Extract the (x, y) coordinate from the center of the cell holding the provided text.  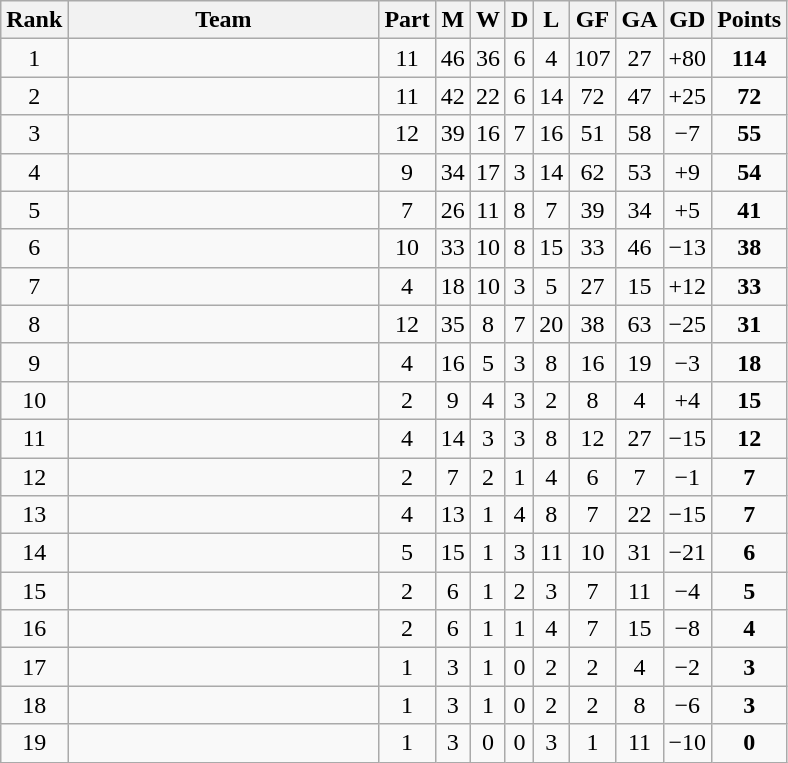
+4 (688, 400)
D (519, 20)
62 (592, 172)
GD (688, 20)
41 (750, 210)
47 (640, 96)
54 (750, 172)
Team (224, 20)
L (552, 20)
−4 (688, 591)
63 (640, 324)
−8 (688, 629)
114 (750, 58)
26 (452, 210)
−1 (688, 477)
20 (552, 324)
+5 (688, 210)
Points (750, 20)
−25 (688, 324)
−6 (688, 705)
36 (488, 58)
−21 (688, 553)
51 (592, 134)
M (452, 20)
−7 (688, 134)
+12 (688, 286)
35 (452, 324)
+9 (688, 172)
−10 (688, 743)
+80 (688, 58)
W (488, 20)
Rank (34, 20)
42 (452, 96)
107 (592, 58)
−2 (688, 667)
53 (640, 172)
55 (750, 134)
58 (640, 134)
GF (592, 20)
Part (407, 20)
+25 (688, 96)
−3 (688, 362)
−13 (688, 248)
GA (640, 20)
